For the text-containing cell, return its midpoint in [X, Y] coordinate format. 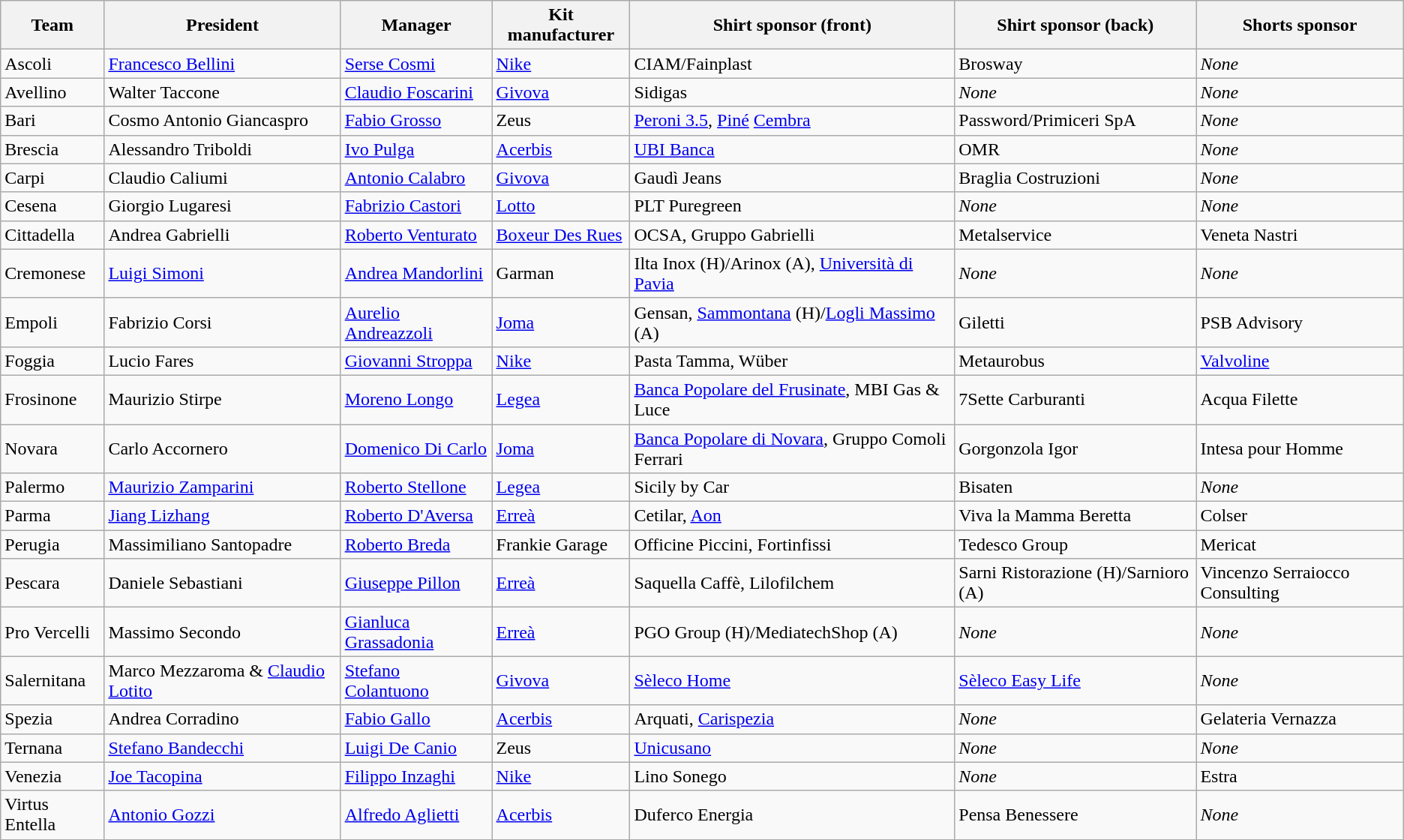
7Sette Carburanti [1075, 399]
CIAM/Fainplast [792, 64]
Claudio Foscarini [416, 92]
Filippo Inzaghi [416, 776]
Team [52, 25]
Kit manufacturer [561, 25]
Braglia Costruzioni [1075, 178]
Roberto Breda [416, 544]
Cremonese [52, 273]
PSB Advisory [1300, 322]
Cosmo Antonio Giancaspro [222, 121]
Veneta Nastri [1300, 235]
Giovanni Stroppa [416, 361]
Pro Vercelli [52, 631]
Foggia [52, 361]
Estra [1300, 776]
Andrea Gabrielli [222, 235]
Banca Popolare del Frusinate, MBI Gas & Luce [792, 399]
Viva la Mamma Beretta [1075, 516]
Banca Popolare di Novara, Gruppo Comoli Ferrari [792, 448]
Tedesco Group [1075, 544]
Lino Sonego [792, 776]
Ivo Pulga [416, 149]
Cesena [52, 206]
Manager [416, 25]
Antonio Gozzi [222, 814]
Massimiliano Santopadre [222, 544]
Moreno Longo [416, 399]
Fabrizio Castori [416, 206]
Alessandro Triboldi [222, 149]
Walter Taccone [222, 92]
Maurizio Stirpe [222, 399]
Cittadella [52, 235]
Roberto Venturato [416, 235]
Password/Primiceri SpA [1075, 121]
Gensan, Sammontana (H)/Logli Massimo (A) [792, 322]
Novara [52, 448]
Sèleco Home [792, 681]
Vincenzo Serraiocco Consulting [1300, 583]
Cetilar, Aon [792, 516]
Metaurobus [1075, 361]
Boxeur Des Rues [561, 235]
Giletti [1075, 322]
Carlo Accornero [222, 448]
Fabio Grosso [416, 121]
Acqua Filette [1300, 399]
Brescia [52, 149]
Officine Piccini, Fortinfissi [792, 544]
Sidigas [792, 92]
Sarni Ristorazione (H)/Sarnioro (A) [1075, 583]
Avellino [52, 92]
Empoli [52, 322]
Salernitana [52, 681]
Giuseppe Pillon [416, 583]
Pescara [52, 583]
Metalservice [1075, 235]
Arquati, Carispezia [792, 719]
Luigi Simoni [222, 273]
Bisaten [1075, 487]
Lotto [561, 206]
Frankie Garage [561, 544]
Lucio Fares [222, 361]
Shirt sponsor (back) [1075, 25]
Carpi [52, 178]
Gelateria Vernazza [1300, 719]
Virtus Entella [52, 814]
Intesa pour Homme [1300, 448]
Venezia [52, 776]
PGO Group (H)/MediatechShop (A) [792, 631]
Shirt sponsor (front) [792, 25]
Daniele Sebastiani [222, 583]
Claudio Caliumi [222, 178]
Luigi De Canio [416, 748]
Fabio Gallo [416, 719]
Bari [52, 121]
Jiang Lizhang [222, 516]
Unicusano [792, 748]
Gorgonzola Igor [1075, 448]
Colser [1300, 516]
Serse Cosmi [416, 64]
Fabrizio Corsi [222, 322]
Duferco Energia [792, 814]
Ilta Inox (H)/Arinox (A), Università di Pavia [792, 273]
Gianluca Grassadonia [416, 631]
Gaudì Jeans [792, 178]
Ternana [52, 748]
Pensa Benessere [1075, 814]
Shorts sponsor [1300, 25]
Brosway [1075, 64]
Joe Tacopina [222, 776]
Spezia [52, 719]
Frosinone [52, 399]
Alfredo Aglietti [416, 814]
Saquella Caffè, Lilofilchem [792, 583]
Sèleco Easy Life [1075, 681]
Massimo Secondo [222, 631]
Andrea Mandorlini [416, 273]
Stefano Colantuono [416, 681]
Garman [561, 273]
Valvoline [1300, 361]
Domenico Di Carlo [416, 448]
Pasta Tamma, Wüber [792, 361]
Sicily by Car [792, 487]
Peroni 3.5, Piné Cembra [792, 121]
President [222, 25]
Ascoli [52, 64]
PLT Puregreen [792, 206]
Andrea Corradino [222, 719]
Antonio Calabro [416, 178]
Stefano Bandecchi [222, 748]
Giorgio Lugaresi [222, 206]
Perugia [52, 544]
Roberto D'Aversa [416, 516]
OCSA, Gruppo Gabrielli [792, 235]
Marco Mezzaroma & Claudio Lotito [222, 681]
Palermo [52, 487]
Aurelio Andreazzoli [416, 322]
Francesco Bellini [222, 64]
Mericat [1300, 544]
Roberto Stellone [416, 487]
OMR [1075, 149]
UBI Banca [792, 149]
Maurizio Zamparini [222, 487]
Parma [52, 516]
